For the text-containing cell, return its midpoint in [X, Y] coordinate format. 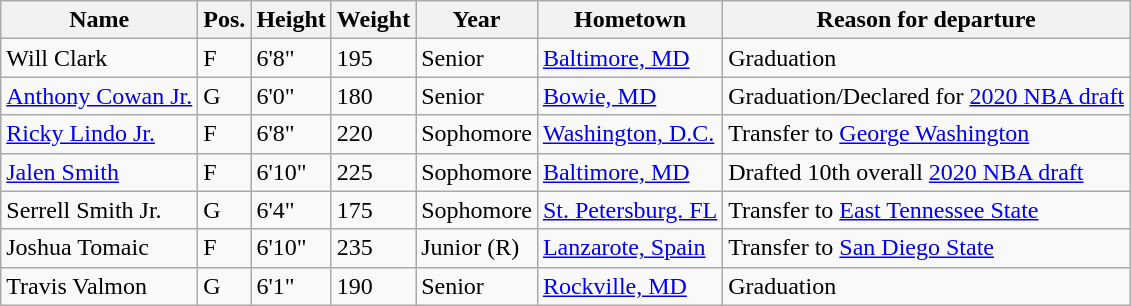
Washington, D.C. [630, 134]
235 [373, 248]
180 [373, 96]
Height [291, 20]
Jalen Smith [100, 172]
220 [373, 134]
6'4" [291, 210]
190 [373, 286]
Drafted 10th overall 2020 NBA draft [926, 172]
Bowie, MD [630, 96]
Anthony Cowan Jr. [100, 96]
225 [373, 172]
Transfer to San Diego State [926, 248]
Rockville, MD [630, 286]
Reason for departure [926, 20]
175 [373, 210]
Lanzarote, Spain [630, 248]
Hometown [630, 20]
Transfer to George Washington [926, 134]
Will Clark [100, 58]
6'1" [291, 286]
Graduation/Declared for 2020 NBA draft [926, 96]
Ricky Lindo Jr. [100, 134]
Weight [373, 20]
195 [373, 58]
6'0" [291, 96]
St. Petersburg. FL [630, 210]
Joshua Tomaic [100, 248]
Junior (R) [477, 248]
Serrell Smith Jr. [100, 210]
Year [477, 20]
Name [100, 20]
Transfer to East Tennessee State [926, 210]
Pos. [224, 20]
Travis Valmon [100, 286]
